Locate the cell with the specified text and output its [X, Y] center coordinate. 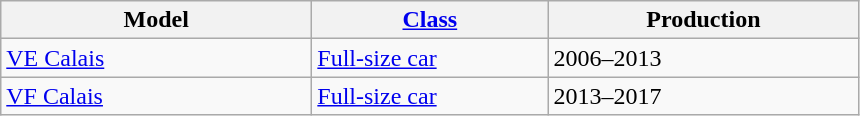
VE Calais [156, 58]
Model [156, 20]
Production [704, 20]
VF Calais [156, 96]
2006–2013 [704, 58]
2013–2017 [704, 96]
Class [430, 20]
